Return the [x, y] coordinate for the center point of the cell that contains the specified text.  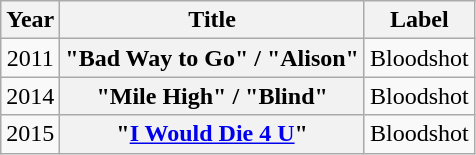
2015 [30, 134]
"I Would Die 4 U" [212, 134]
"Bad Way to Go" / "Alison" [212, 58]
"Mile High" / "Blind" [212, 96]
Label [419, 20]
Title [212, 20]
Year [30, 20]
2014 [30, 96]
2011 [30, 58]
